Extract the [x, y] coordinate from the center of the cell holding the provided text.  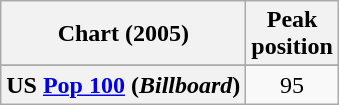
Peakposition [292, 34]
US Pop 100 (Billboard) [124, 85]
Chart (2005) [124, 34]
95 [292, 85]
